For the text-containing cell, return its midpoint in (x, y) coordinate format. 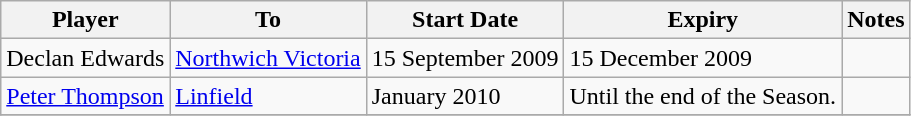
Notes (876, 20)
To (268, 20)
Northwich Victoria (268, 58)
Declan Edwards (86, 58)
Start Date (465, 20)
Until the end of the Season. (703, 96)
Player (86, 20)
15 September 2009 (465, 58)
Linfield (268, 96)
Expiry (703, 20)
January 2010 (465, 96)
15 December 2009 (703, 58)
Peter Thompson (86, 96)
